Return the (x, y) coordinate for the center point of the cell that contains the specified text.  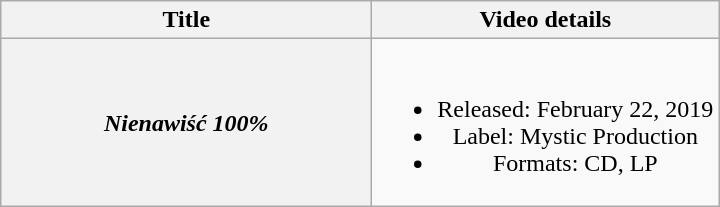
Released: February 22, 2019Label: Mystic ProductionFormats: CD, LP (546, 122)
Nienawiść 100% (186, 122)
Title (186, 20)
Video details (546, 20)
